Return the (X, Y) coordinate for the center point of the cell that contains the specified text.  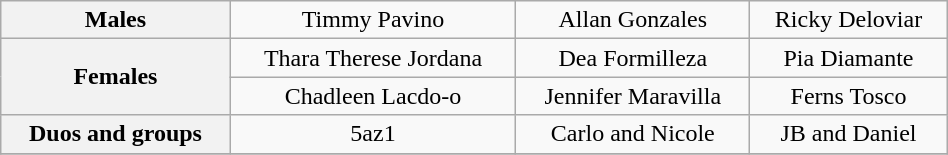
5az1 (373, 134)
JB and Daniel (848, 134)
Chadleen Lacdo-o (373, 96)
Females (116, 77)
Pia Diamante (848, 58)
Dea Formilleza (633, 58)
Carlo and Nicole (633, 134)
Ferns Tosco (848, 96)
Ricky Deloviar (848, 20)
Jennifer Maravilla (633, 96)
Duos and groups (116, 134)
Males (116, 20)
Timmy Pavino (373, 20)
Thara Therese Jordana (373, 58)
Allan Gonzales (633, 20)
